Search for the cell housing the specified text and yield its [X, Y] center coordinate. 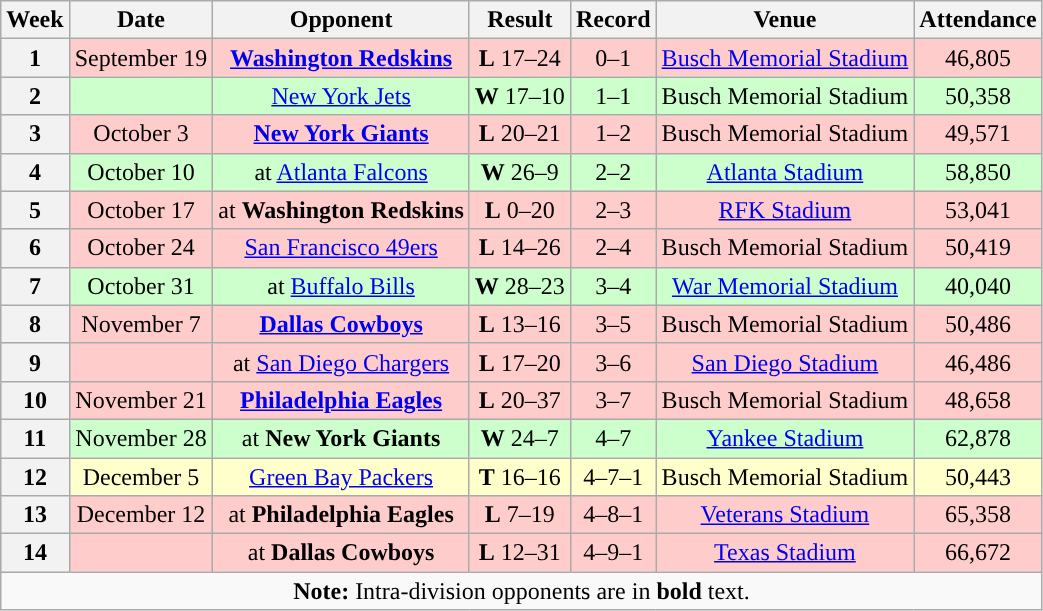
50,486 [978, 324]
66,672 [978, 553]
50,443 [978, 477]
RFK Stadium [785, 210]
New York Jets [341, 96]
65,358 [978, 515]
October 17 [141, 210]
Note: Intra-division opponents are in bold text. [522, 591]
46,805 [978, 58]
L 17–20 [520, 362]
Record [613, 20]
13 [35, 515]
14 [35, 553]
at Washington Redskins [341, 210]
November 7 [141, 324]
at Philadelphia Eagles [341, 515]
October 31 [141, 286]
November 21 [141, 400]
L 7–19 [520, 515]
October 24 [141, 248]
Green Bay Packers [341, 477]
San Francisco 49ers [341, 248]
W 28–23 [520, 286]
4–8–1 [613, 515]
at Dallas Cowboys [341, 553]
at Buffalo Bills [341, 286]
62,878 [978, 438]
W 17–10 [520, 96]
0–1 [613, 58]
Philadelphia Eagles [341, 400]
Yankee Stadium [785, 438]
War Memorial Stadium [785, 286]
L 20–21 [520, 134]
7 [35, 286]
11 [35, 438]
3 [35, 134]
L 13–16 [520, 324]
2–3 [613, 210]
3–5 [613, 324]
2 [35, 96]
2–4 [613, 248]
1 [35, 58]
December 12 [141, 515]
L 14–26 [520, 248]
Atlanta Stadium [785, 172]
53,041 [978, 210]
46,486 [978, 362]
6 [35, 248]
Washington Redskins [341, 58]
W 26–9 [520, 172]
4–9–1 [613, 553]
at San Diego Chargers [341, 362]
40,040 [978, 286]
October 3 [141, 134]
New York Giants [341, 134]
San Diego Stadium [785, 362]
L 12–31 [520, 553]
50,419 [978, 248]
48,658 [978, 400]
Veterans Stadium [785, 515]
50,358 [978, 96]
September 19 [141, 58]
58,850 [978, 172]
Attendance [978, 20]
Opponent [341, 20]
Week [35, 20]
9 [35, 362]
12 [35, 477]
L 17–24 [520, 58]
T 16–16 [520, 477]
at Atlanta Falcons [341, 172]
L 0–20 [520, 210]
November 28 [141, 438]
Dallas Cowboys [341, 324]
1–1 [613, 96]
L 20–37 [520, 400]
Result [520, 20]
3–6 [613, 362]
Venue [785, 20]
49,571 [978, 134]
2–2 [613, 172]
3–7 [613, 400]
Texas Stadium [785, 553]
5 [35, 210]
Date [141, 20]
October 10 [141, 172]
W 24–7 [520, 438]
4–7 [613, 438]
8 [35, 324]
10 [35, 400]
1–2 [613, 134]
4–7–1 [613, 477]
3–4 [613, 286]
December 5 [141, 477]
at New York Giants [341, 438]
4 [35, 172]
